Locate the cell with the specified text and output its (X, Y) center coordinate. 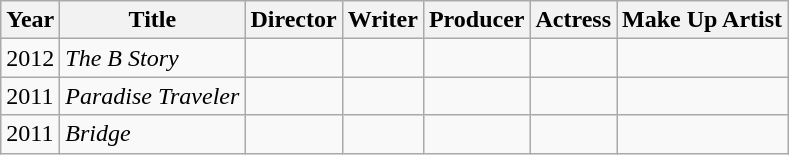
Make Up Artist (702, 20)
Paradise Traveler (152, 96)
Actress (574, 20)
Producer (476, 20)
Bridge (152, 134)
Writer (382, 20)
2012 (30, 58)
The B Story (152, 58)
Year (30, 20)
Director (294, 20)
Title (152, 20)
